Identify which cell holds the provided text, then report its [X, Y] central coordinate. 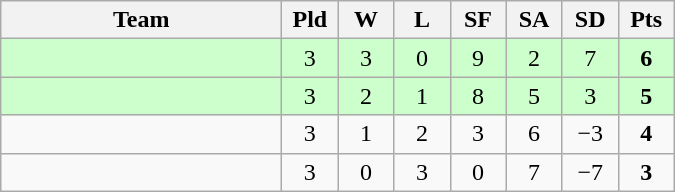
9 [478, 58]
SA [534, 20]
Pld [310, 20]
W [366, 20]
SF [478, 20]
Team [142, 20]
L [422, 20]
−7 [590, 172]
4 [646, 134]
SD [590, 20]
−3 [590, 134]
Pts [646, 20]
8 [478, 96]
